Find where the given text appears and provide that cell's center as (X, Y) coordinate. 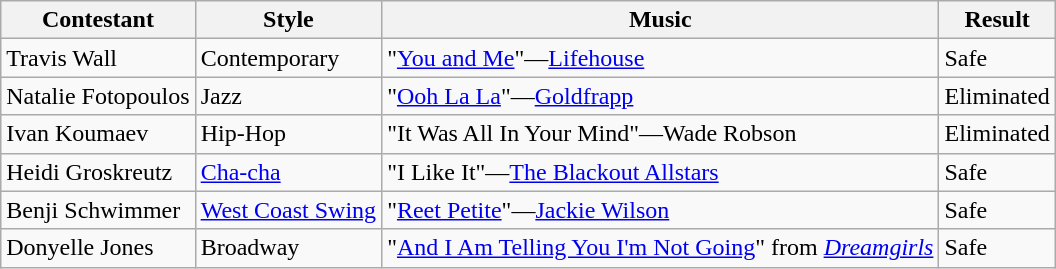
"Reet Petite"—Jackie Wilson (660, 210)
"I Like It"—The Blackout Allstars (660, 172)
"It Was All In Your Mind"—Wade Robson (660, 134)
Travis Wall (98, 58)
"Ooh La La"—Goldfrapp (660, 96)
Music (660, 20)
Donyelle Jones (98, 248)
"And I Am Telling You I'm Not Going" from Dreamgirls (660, 248)
Contemporary (288, 58)
Hip-Hop (288, 134)
Broadway (288, 248)
Ivan Koumaev (98, 134)
West Coast Swing (288, 210)
Contestant (98, 20)
Result (997, 20)
Jazz (288, 96)
Heidi Groskreutz (98, 172)
Natalie Fotopoulos (98, 96)
"You and Me"—Lifehouse (660, 58)
Style (288, 20)
Benji Schwimmer (98, 210)
Cha-cha (288, 172)
